Locate the cell with the specified text and output its [X, Y] center coordinate. 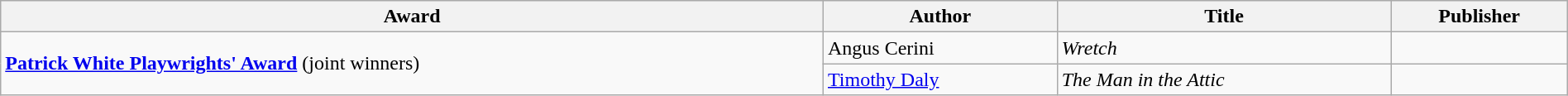
Author [939, 17]
Wretch [1224, 48]
Title [1224, 17]
Publisher [1479, 17]
Timothy Daly [939, 79]
Patrick White Playwrights' Award (joint winners) [412, 64]
The Man in the Attic [1224, 79]
Angus Cerini [939, 48]
Award [412, 17]
